Locate the cell with the specified text and output its (x, y) center coordinate. 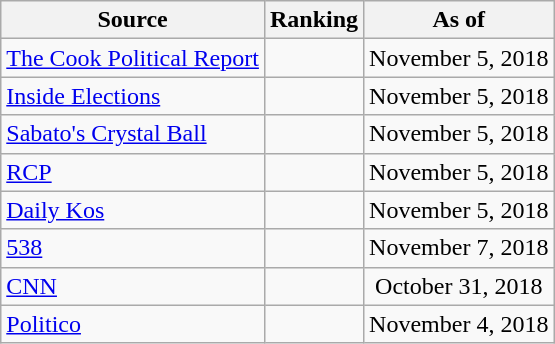
Ranking (314, 20)
538 (133, 248)
CNN (133, 286)
The Cook Political Report (133, 58)
Daily Kos (133, 210)
Politico (133, 324)
As of (459, 20)
November 4, 2018 (459, 324)
October 31, 2018 (459, 286)
RCP (133, 172)
Sabato's Crystal Ball (133, 134)
Inside Elections (133, 96)
Source (133, 20)
November 7, 2018 (459, 248)
